Find where the given text appears and provide that cell's center as (x, y) coordinate. 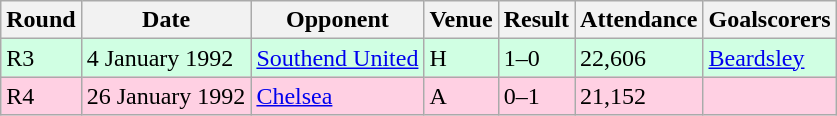
Date (166, 20)
22,606 (639, 58)
0–1 (536, 96)
R3 (41, 58)
A (461, 96)
Result (536, 20)
Attendance (639, 20)
H (461, 58)
Goalscorers (770, 20)
Southend United (338, 58)
Beardsley (770, 58)
26 January 1992 (166, 96)
Opponent (338, 20)
Round (41, 20)
1–0 (536, 58)
Chelsea (338, 96)
4 January 1992 (166, 58)
21,152 (639, 96)
R4 (41, 96)
Venue (461, 20)
